For the text-containing cell, return its midpoint in (X, Y) coordinate format. 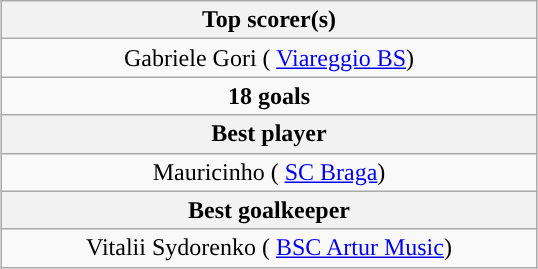
Mauricinho ( SC Braga) (269, 172)
Top scorer(s) (269, 20)
Gabriele Gori ( Viareggio BS) (269, 58)
Vitalii Sydorenko ( BSC Artur Music) (269, 248)
18 goals (269, 96)
Best player (269, 134)
Best goalkeeper (269, 210)
